Output the [x, y] coordinate of the center of the cell containing the given text.  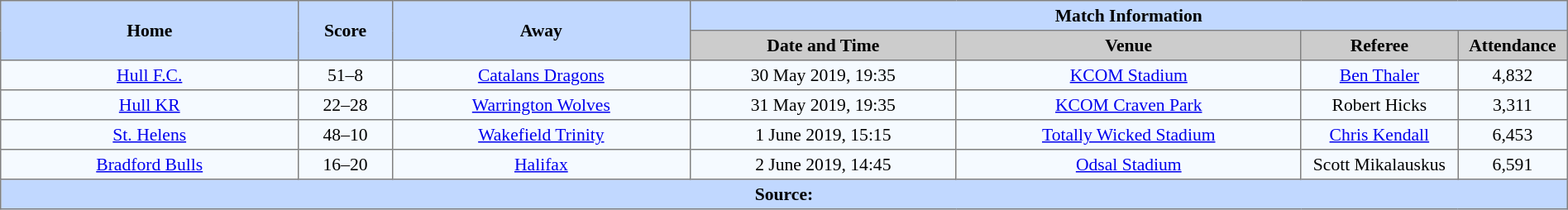
Wakefield Trinity [541, 135]
Source: [784, 194]
Match Information [1128, 16]
Warrington Wolves [541, 105]
3,311 [1513, 105]
Referee [1379, 45]
Venue [1128, 45]
6,591 [1513, 165]
Hull F.C. [150, 75]
Ben Thaler [1379, 75]
Home [150, 31]
Scott Mikalauskus [1379, 165]
Bradford Bulls [150, 165]
51–8 [346, 75]
Score [346, 31]
Catalans Dragons [541, 75]
Date and Time [823, 45]
Hull KR [150, 105]
KCOM Stadium [1128, 75]
48–10 [346, 135]
31 May 2019, 19:35 [823, 105]
Away [541, 31]
1 June 2019, 15:15 [823, 135]
Halifax [541, 165]
6,453 [1513, 135]
16–20 [346, 165]
22–28 [346, 105]
Chris Kendall [1379, 135]
Attendance [1513, 45]
Totally Wicked Stadium [1128, 135]
30 May 2019, 19:35 [823, 75]
2 June 2019, 14:45 [823, 165]
Robert Hicks [1379, 105]
4,832 [1513, 75]
St. Helens [150, 135]
KCOM Craven Park [1128, 105]
Odsal Stadium [1128, 165]
